From the cell containing the given text, extract its center point as (X, Y) coordinate. 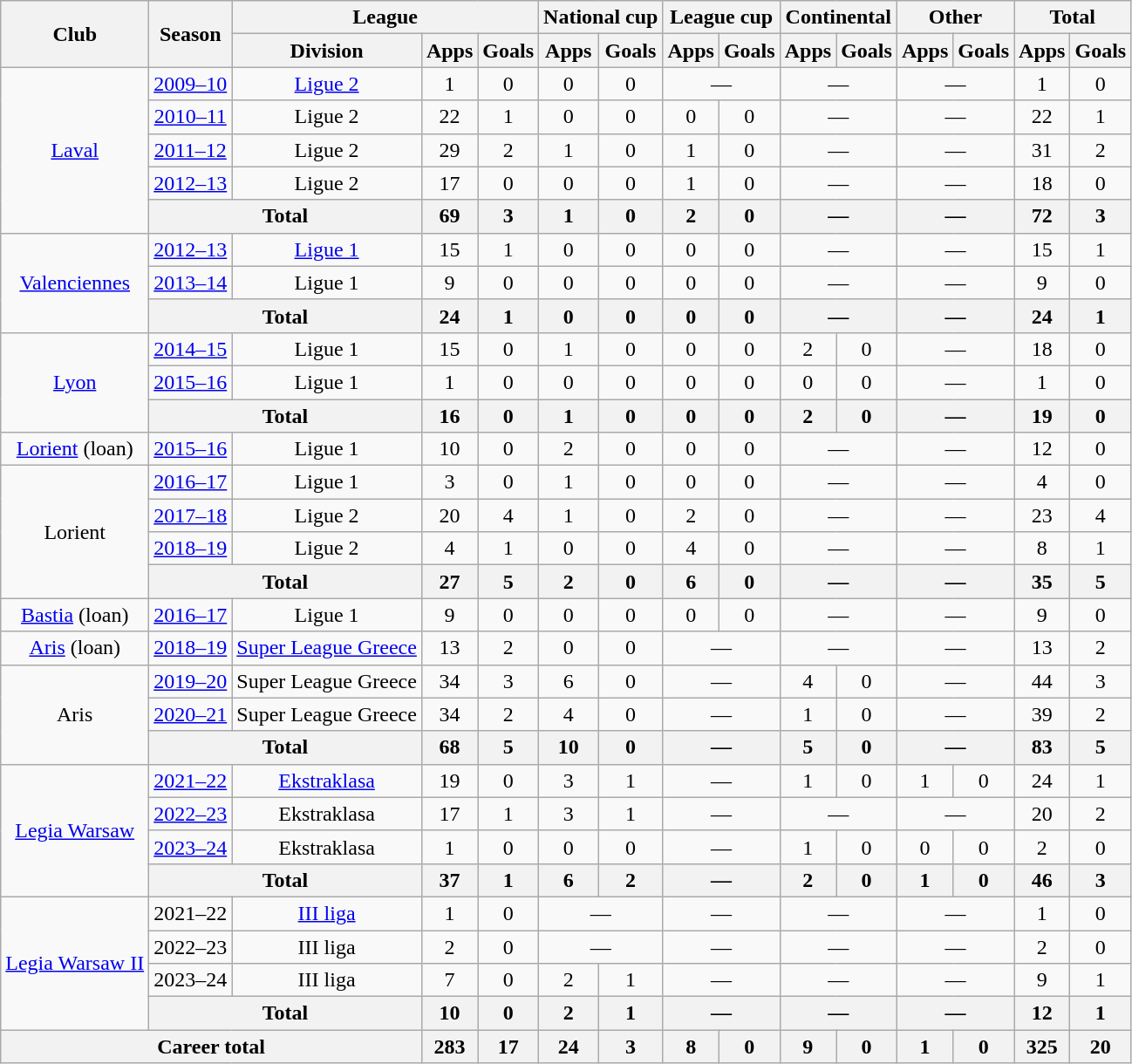
27 (449, 582)
16 (449, 416)
83 (1042, 747)
Aris (75, 714)
2009–10 (190, 84)
2019–20 (190, 681)
283 (449, 1047)
2013–14 (190, 283)
69 (449, 216)
Club (75, 34)
29 (449, 150)
Season (190, 34)
League (385, 17)
Lyon (75, 382)
31 (1042, 150)
Lorient (loan) (75, 449)
39 (1042, 714)
72 (1042, 216)
46 (1042, 880)
Aris (loan) (75, 648)
Career total (211, 1047)
23 (1042, 515)
325 (1042, 1047)
League cup (721, 17)
2010–11 (190, 117)
Other (955, 17)
2020–21 (190, 714)
Lorient (75, 532)
National cup (601, 17)
7 (449, 980)
Division (327, 51)
2017–18 (190, 515)
Bastia (loan) (75, 615)
35 (1042, 582)
Laval (75, 150)
2011–12 (190, 150)
44 (1042, 681)
Continental (838, 17)
Legia Warsaw II (75, 963)
2014–15 (190, 349)
Valenciennes (75, 283)
37 (449, 880)
68 (449, 747)
Legia Warsaw (75, 830)
